Detect which cell encompasses the target text, then output its (x, y) center coordinate. 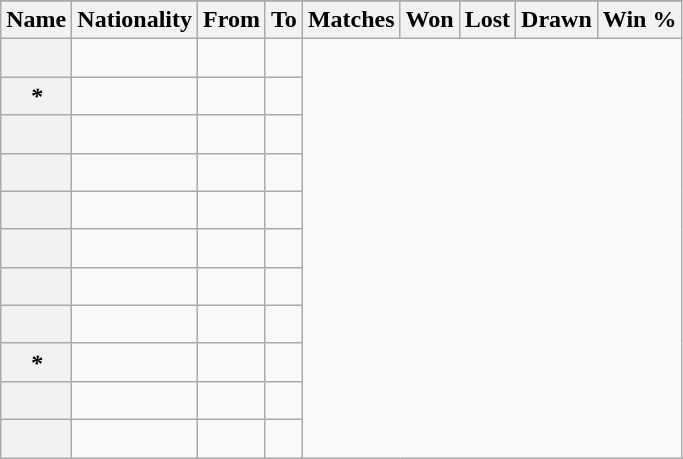
Drawn (557, 20)
Won (430, 20)
Name (36, 20)
Nationality (135, 20)
Matches (351, 20)
Lost (487, 20)
To (284, 20)
Win % (640, 20)
From (232, 20)
